Return the [X, Y] coordinate for the center point of the cell that contains the specified text.  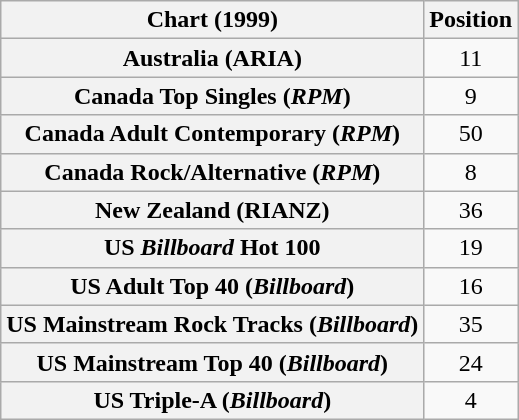
16 [471, 286]
Position [471, 20]
24 [471, 362]
8 [471, 172]
Chart (1999) [212, 20]
US Triple-A (Billboard) [212, 400]
50 [471, 134]
19 [471, 248]
4 [471, 400]
US Mainstream Rock Tracks (Billboard) [212, 324]
Canada Adult Contemporary (RPM) [212, 134]
Australia (ARIA) [212, 58]
Canada Rock/Alternative (RPM) [212, 172]
36 [471, 210]
US Billboard Hot 100 [212, 248]
9 [471, 96]
11 [471, 58]
New Zealand (RIANZ) [212, 210]
US Mainstream Top 40 (Billboard) [212, 362]
Canada Top Singles (RPM) [212, 96]
US Adult Top 40 (Billboard) [212, 286]
35 [471, 324]
